For the text-containing cell, return its midpoint in (X, Y) coordinate format. 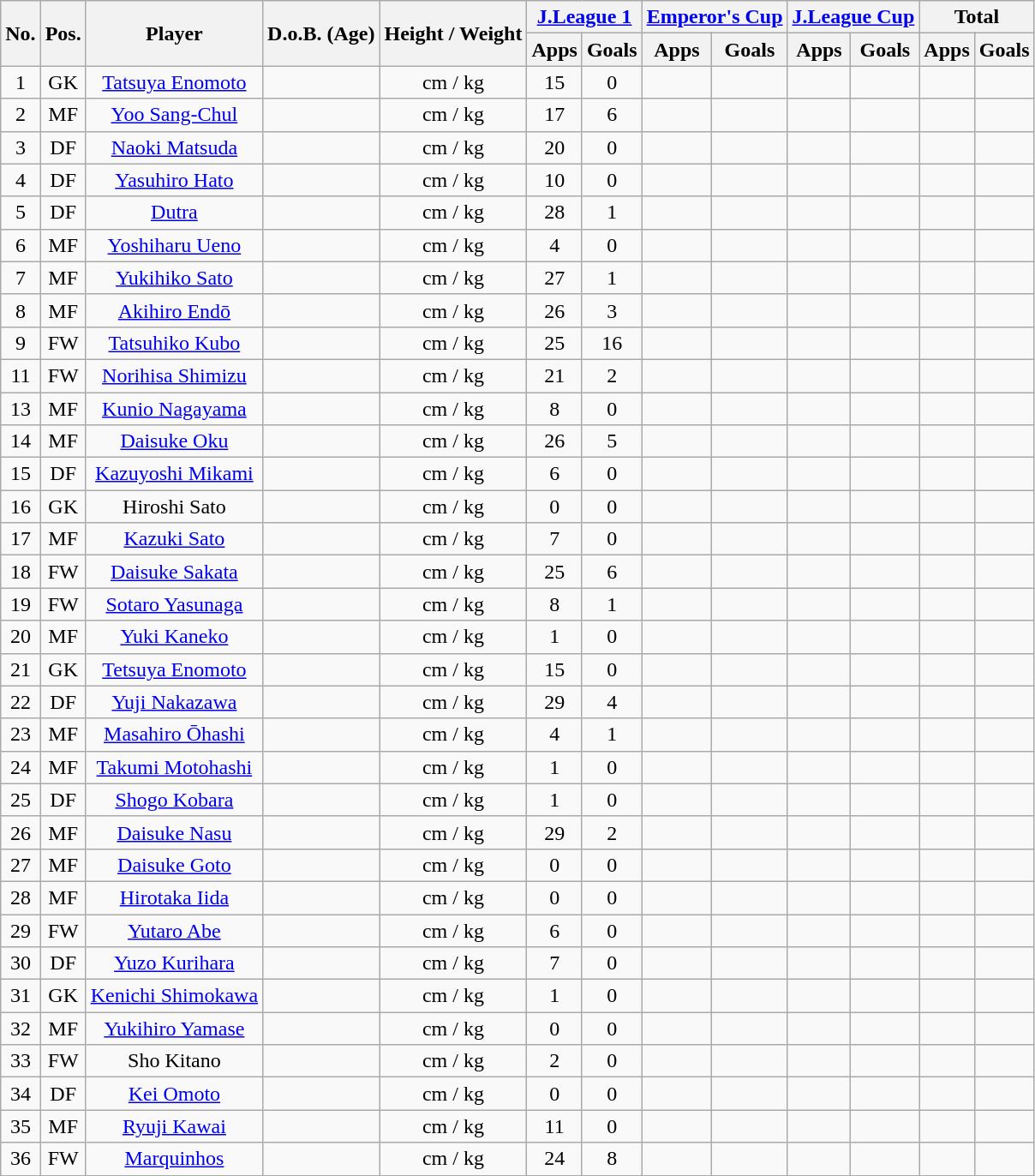
Yutaro Abe (174, 930)
Hiroshi Sato (174, 507)
Daisuke Nasu (174, 832)
22 (21, 702)
10 (554, 180)
Sotaro Yasunaga (174, 604)
Kei Omoto (174, 1094)
19 (21, 604)
30 (21, 963)
Yoshiharu Ueno (174, 245)
D.o.B. (Age) (321, 33)
35 (21, 1126)
Naoki Matsuda (174, 147)
Yoo Sang-Chul (174, 115)
31 (21, 996)
J.League Cup (853, 17)
34 (21, 1094)
Hirotaka Iida (174, 897)
Daisuke Sakata (174, 572)
Masahiro Ōhashi (174, 735)
Player (174, 33)
Yukihiro Yamase (174, 1029)
14 (21, 441)
J.League 1 (584, 17)
Yasuhiro Hato (174, 180)
33 (21, 1061)
Ryuji Kawai (174, 1126)
Norihisa Shimizu (174, 375)
Takumi Motohashi (174, 767)
Tatsuya Enomoto (174, 82)
36 (21, 1159)
Pos. (63, 33)
23 (21, 735)
Daisuke Goto (174, 865)
Shogo Kobara (174, 800)
Tatsuhiko Kubo (174, 343)
Kazuki Sato (174, 539)
Yukihiko Sato (174, 278)
Sho Kitano (174, 1061)
Yuji Nakazawa (174, 702)
Kunio Nagayama (174, 409)
Yuzo Kurihara (174, 963)
Emperor's Cup (715, 17)
32 (21, 1029)
Kenichi Shimokawa (174, 996)
Kazuyoshi Mikami (174, 474)
Yuki Kaneko (174, 637)
Akihiro Endō (174, 310)
13 (21, 409)
No. (21, 33)
Tetsuya Enomoto (174, 669)
Height / Weight (453, 33)
Dutra (174, 213)
Marquinhos (174, 1159)
18 (21, 572)
Daisuke Oku (174, 441)
Total (977, 17)
9 (21, 343)
